From the cell containing the given text, extract its center point as (x, y) coordinate. 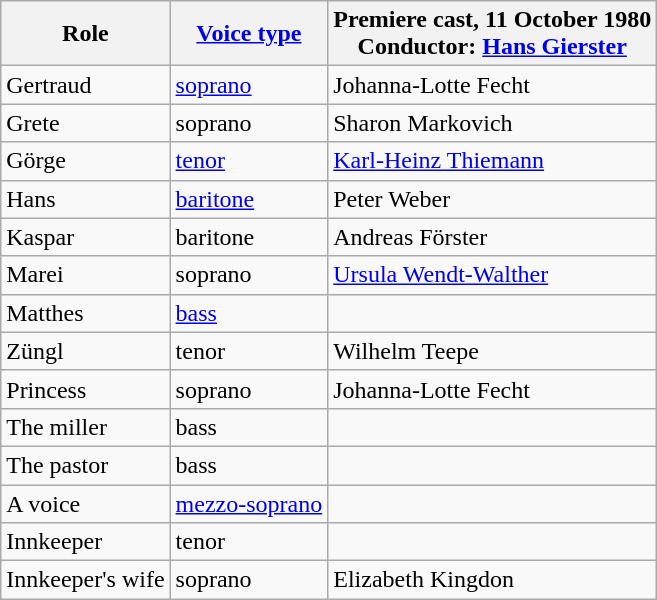
The miller (86, 427)
Princess (86, 389)
Matthes (86, 313)
Hans (86, 199)
Peter Weber (492, 199)
Karl-Heinz Thiemann (492, 161)
Gertraud (86, 85)
Züngl (86, 351)
Elizabeth Kingdon (492, 580)
The pastor (86, 465)
Marei (86, 275)
Kaspar (86, 237)
Innkeeper's wife (86, 580)
Görge (86, 161)
Premiere cast, 11 October 1980Conductor: Hans Gierster (492, 34)
Innkeeper (86, 542)
Andreas Förster (492, 237)
Role (86, 34)
Voice type (249, 34)
mezzo-soprano (249, 503)
Grete (86, 123)
Wilhelm Teepe (492, 351)
Ursula Wendt-Walther (492, 275)
A voice (86, 503)
Sharon Markovich (492, 123)
